Return [X, Y] of the center of cell containing provided text 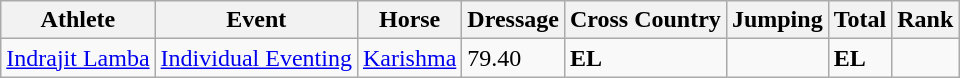
Karishma [409, 58]
Total [860, 20]
Athlete [78, 20]
79.40 [514, 58]
Indrajit Lamba [78, 58]
Cross Country [645, 20]
Individual Eventing [256, 58]
Jumping [777, 20]
Dressage [514, 20]
Event [256, 20]
Rank [926, 20]
Horse [409, 20]
